Find where the given text appears and provide that cell's center as (x, y) coordinate. 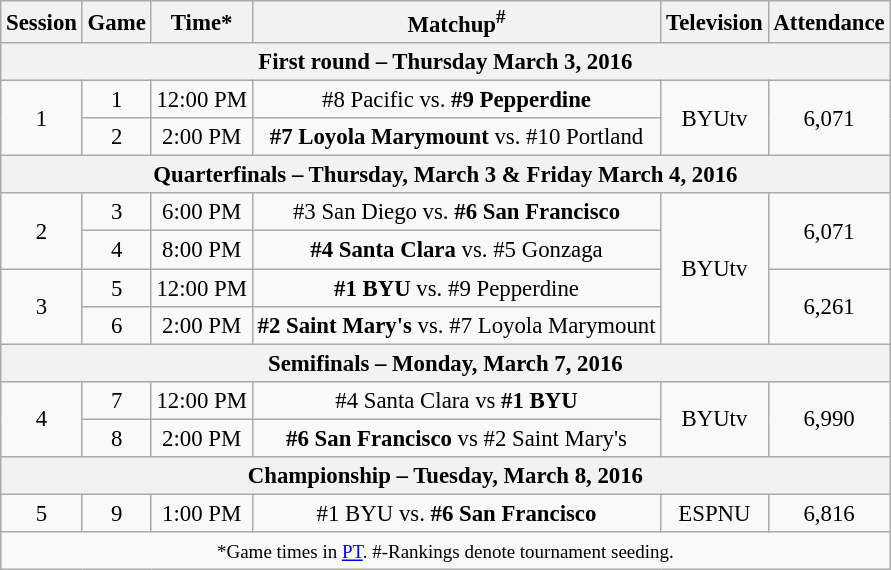
#7 Loyola Marymount vs. #10 Portland (456, 137)
8 (116, 438)
Game (116, 22)
7 (116, 400)
#1 BYU vs. #6 San Francisco (456, 513)
Championship – Tuesday, March 8, 2016 (446, 476)
*Game times in PT. #-Rankings denote tournament seeding. (446, 551)
6:00 PM (202, 213)
ESPNU (714, 513)
#8 Pacific vs. #9 Pepperdine (456, 100)
1:00 PM (202, 513)
9 (116, 513)
6,816 (829, 513)
6 (116, 325)
#3 San Diego vs. #6 San Francisco (456, 213)
#2 Saint Mary's vs. #7 Loyola Marymount (456, 325)
#6 San Francisco vs #2 Saint Mary's (456, 438)
Matchup# (456, 22)
First round – Thursday March 3, 2016 (446, 62)
Semifinals – Monday, March 7, 2016 (446, 363)
#1 BYU vs. #9 Pepperdine (456, 288)
#4 Santa Clara vs. #5 Gonzaga (456, 250)
6,261 (829, 306)
6,990 (829, 418)
Attendance (829, 22)
Time* (202, 22)
Television (714, 22)
8:00 PM (202, 250)
#4 Santa Clara vs #1 BYU (456, 400)
Quarterfinals – Thursday, March 3 & Friday March 4, 2016 (446, 175)
Session (42, 22)
